Identify which cell holds the provided text, then report its (X, Y) central coordinate. 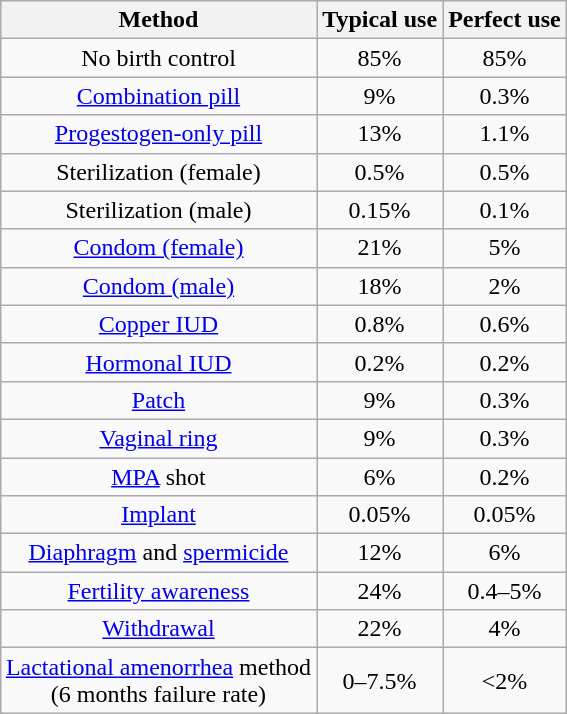
Typical use (380, 20)
0–7.5% (380, 680)
Withdrawal (158, 629)
Condom (female) (158, 248)
Sterilization (female) (158, 172)
Copper IUD (158, 324)
No birth control (158, 58)
Combination pill (158, 96)
Fertility awareness (158, 591)
0.6% (505, 324)
0.4–5% (505, 591)
Implant (158, 515)
Perfect use (505, 20)
<2% (505, 680)
Condom (male) (158, 286)
0.1% (505, 210)
MPA shot (158, 477)
2% (505, 286)
22% (380, 629)
0.15% (380, 210)
Lactational amenorrhea method (6 months failure rate) (158, 680)
18% (380, 286)
5% (505, 248)
Sterilization (male) (158, 210)
Hormonal IUD (158, 362)
21% (380, 248)
Patch (158, 400)
24% (380, 591)
12% (380, 553)
Method (158, 20)
1.1% (505, 134)
13% (380, 134)
Progestogen-only pill (158, 134)
0.8% (380, 324)
4% (505, 629)
Vaginal ring (158, 438)
Diaphragm and spermicide (158, 553)
